From the cell containing the given text, extract its center point as [x, y] coordinate. 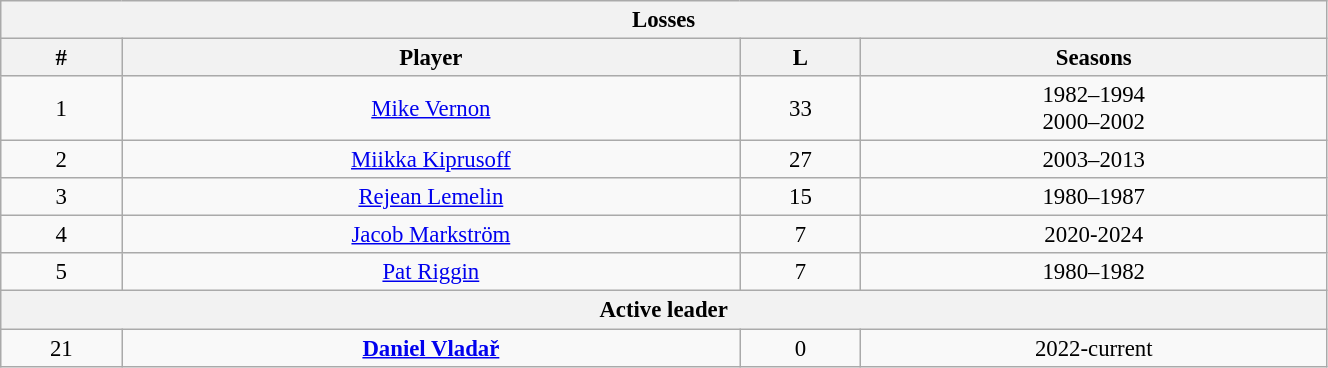
2022-current [1094, 348]
Player [431, 58]
Jacob Markström [431, 235]
2 [62, 160]
33 [800, 108]
1 [62, 108]
Seasons [1094, 58]
27 [800, 160]
Miikka Kiprusoff [431, 160]
1980–1987 [1094, 197]
Losses [664, 20]
2003–2013 [1094, 160]
Mike Vernon [431, 108]
15 [800, 197]
L [800, 58]
1982–19942000–2002 [1094, 108]
5 [62, 273]
3 [62, 197]
4 [62, 235]
21 [62, 348]
Daniel Vladař [431, 348]
Active leader [664, 310]
Pat Riggin [431, 273]
2020-2024 [1094, 235]
Rejean Lemelin [431, 197]
1980–1982 [1094, 273]
0 [800, 348]
# [62, 58]
